Determine the [x, y] coordinate at the center of the cell enclosing the given text.  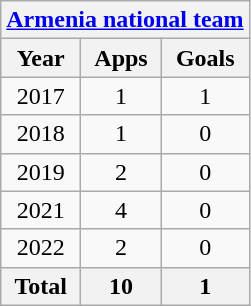
Armenia national team [125, 20]
10 [122, 286]
4 [122, 210]
Year [41, 58]
2022 [41, 248]
2018 [41, 134]
2019 [41, 172]
Apps [122, 58]
2017 [41, 96]
Total [41, 286]
Goals [205, 58]
2021 [41, 210]
